Provide the [x, y] coordinate of the cell's center where the given text is located.  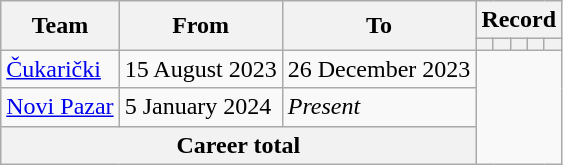
Čukarički [60, 69]
Novi Pazar [60, 107]
Team [60, 26]
15 August 2023 [200, 69]
Present [379, 107]
Career total [238, 145]
5 January 2024 [200, 107]
From [200, 26]
Record [519, 20]
26 December 2023 [379, 69]
To [379, 26]
